Pinpoint the cell where the given text exists, returning its [x, y] midpoint coordinate. 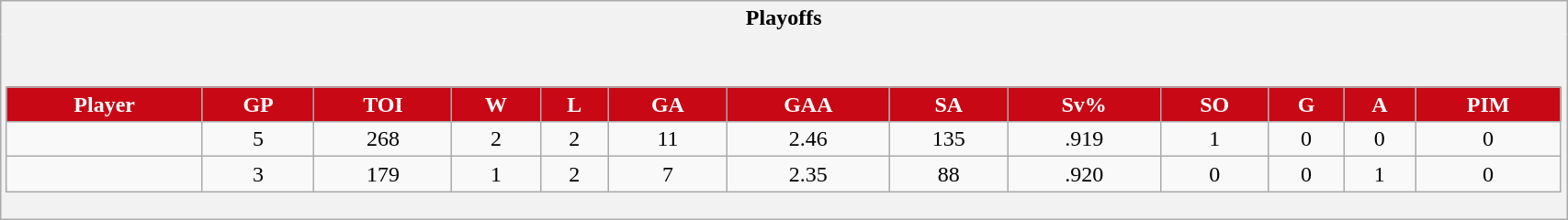
2.35 [808, 174]
GP [258, 104]
11 [667, 139]
A [1380, 104]
SA [948, 104]
179 [383, 174]
5 [258, 139]
Player GP TOI W L GA GAA SA Sv% SO G A PIM 5 268 2 2 11 2.46 135 .919 1 0 0 0 3 179 1 2 7 2.35 88 .920 0 0 1 0 [784, 126]
.920 [1084, 174]
G [1306, 104]
GAA [808, 104]
SO [1214, 104]
Player [105, 104]
3 [258, 174]
W [496, 104]
GA [667, 104]
Sv% [1084, 104]
PIM [1488, 104]
88 [948, 174]
.919 [1084, 139]
268 [383, 139]
Playoffs [784, 18]
TOI [383, 104]
135 [948, 139]
2.46 [808, 139]
L [574, 104]
7 [667, 174]
